From the cell containing the given text, extract its center point as (x, y) coordinate. 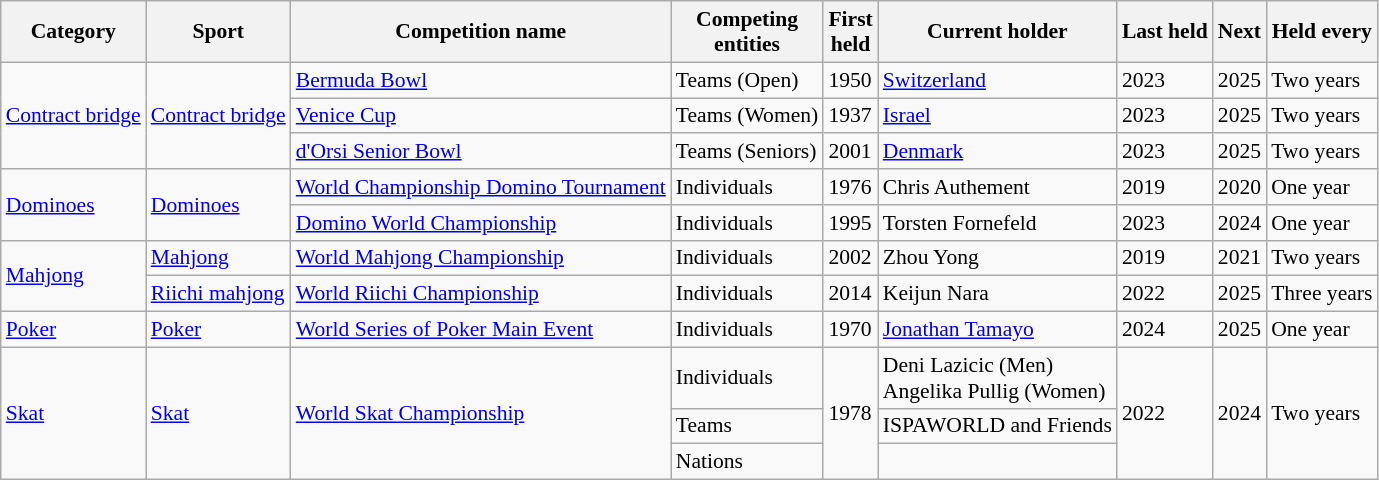
1950 (850, 80)
Teams (748, 426)
Three years (1322, 294)
d'Orsi Senior Bowl (481, 152)
1937 (850, 116)
First held (850, 32)
1978 (850, 413)
Last held (1165, 32)
Venice Cup (481, 116)
1995 (850, 223)
Competing entities (748, 32)
1970 (850, 330)
2002 (850, 258)
2001 (850, 152)
2020 (1240, 187)
ISPAWORLD and Friends (998, 426)
Category (74, 32)
Next (1240, 32)
Held every (1322, 32)
World Riichi Championship (481, 294)
World Championship Domino Tournament (481, 187)
World Skat Championship (481, 413)
Teams (Seniors) (748, 152)
Israel (998, 116)
Current holder (998, 32)
Nations (748, 462)
Teams (Women) (748, 116)
Competition name (481, 32)
1976 (850, 187)
Sport (218, 32)
Keijun Nara (998, 294)
World Series of Poker Main Event (481, 330)
Chris Authement (998, 187)
Riichi mahjong (218, 294)
2021 (1240, 258)
Deni Lazicic (Men) Angelika Pullig (Women) (998, 378)
Jonathan Tamayo (998, 330)
Bermuda Bowl (481, 80)
Domino World Championship (481, 223)
Denmark (998, 152)
World Mahjong Championship (481, 258)
Switzerland (998, 80)
2014 (850, 294)
Zhou Yong (998, 258)
Teams (Open) (748, 80)
Torsten Fornefeld (998, 223)
